Return the (x, y) coordinate for the center point of the cell that contains the specified text.  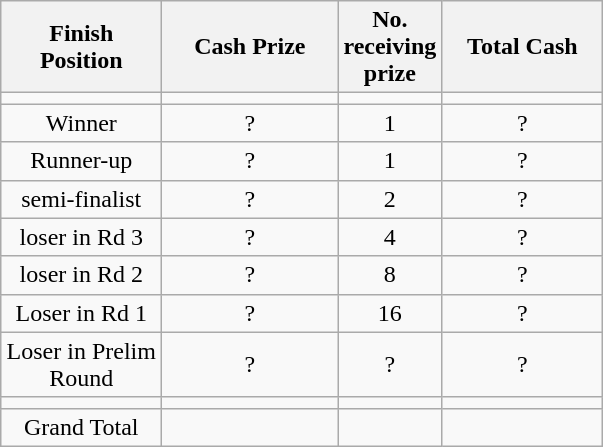
8 (390, 275)
loser in Rd 2 (82, 275)
Grand Total (82, 427)
2 (390, 199)
Loser in Prelim Round (82, 364)
semi-finalist (82, 199)
Runner-up (82, 161)
Cash Prize (250, 47)
4 (390, 237)
Finish Position (82, 47)
Winner (82, 123)
Total Cash (522, 47)
No. receiving prize (390, 47)
loser in Rd 3 (82, 237)
Loser in Rd 1 (82, 313)
16 (390, 313)
